From the cell containing the given text, extract its center point as (x, y) coordinate. 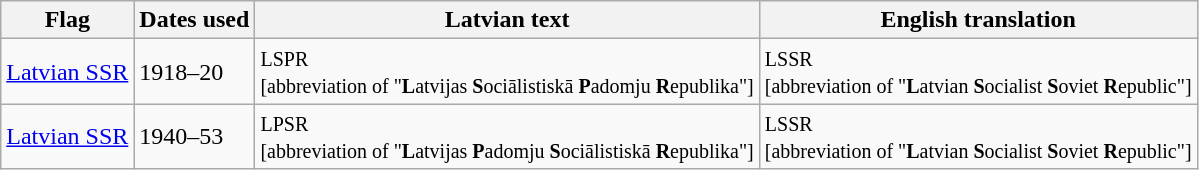
Latvian text (507, 20)
1940–53 (194, 136)
1918–20 (194, 72)
Dates used (194, 20)
LSPR[abbreviation of "Latvijas Sociālistiskā Padomju Republika"] (507, 72)
English translation (978, 20)
Flag (68, 20)
LPSR[abbreviation of "Latvijas Padomju Sociālistiskā Republika"] (507, 136)
